Find where the given text appears and provide that cell's center as [x, y] coordinate. 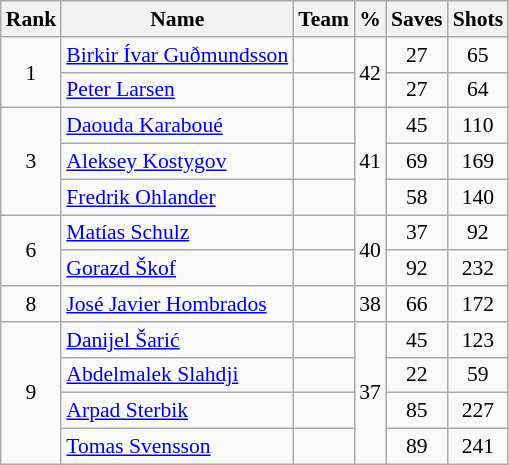
40 [370, 250]
123 [478, 340]
Peter Larsen [177, 90]
232 [478, 269]
110 [478, 126]
22 [417, 375]
66 [417, 304]
58 [417, 197]
Aleksey Kostygov [177, 162]
41 [370, 162]
169 [478, 162]
Tomas Svensson [177, 447]
59 [478, 375]
89 [417, 447]
42 [370, 72]
227 [478, 411]
85 [417, 411]
3 [32, 162]
Fredrik Ohlander [177, 197]
8 [32, 304]
% [370, 19]
172 [478, 304]
Daouda Karaboué [177, 126]
6 [32, 250]
Matías Schulz [177, 233]
69 [417, 162]
9 [32, 393]
Arpad Sterbik [177, 411]
Gorazd Škof [177, 269]
Abdelmalek Slahdji [177, 375]
Shots [478, 19]
241 [478, 447]
Team [324, 19]
64 [478, 90]
1 [32, 72]
65 [478, 55]
140 [478, 197]
Saves [417, 19]
Rank [32, 19]
Danijel Šarić [177, 340]
38 [370, 304]
Birkir Ívar Guðmundsson [177, 55]
José Javier Hombrados [177, 304]
Name [177, 19]
